Identify which cell holds the provided text, then report its (x, y) central coordinate. 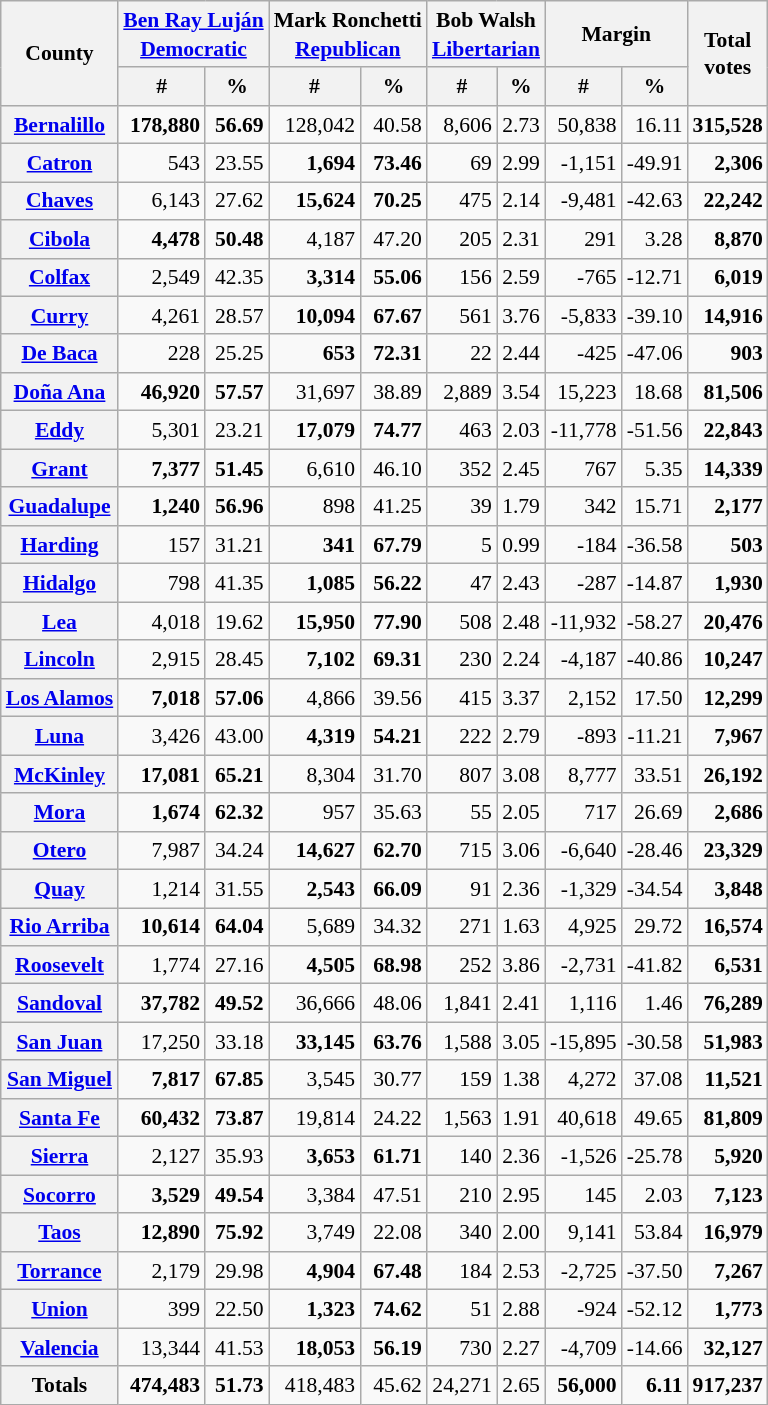
12,890 (162, 1233)
4,866 (314, 698)
36,666 (314, 1003)
McKinley (60, 774)
561 (462, 316)
67.85 (237, 1080)
Bob WalshLibertarian (486, 34)
-47.06 (655, 354)
-42.63 (655, 201)
Taos (60, 1233)
Mark RonchettiRepublican (348, 34)
-39.10 (655, 316)
3.86 (521, 965)
65.21 (237, 774)
6,610 (314, 468)
25.25 (237, 354)
2.14 (521, 201)
Socorro (60, 1194)
2.48 (521, 621)
315,528 (728, 125)
8,870 (728, 239)
4,018 (162, 621)
26.69 (655, 812)
57.06 (237, 698)
184 (462, 1271)
-1,526 (584, 1156)
Bernalillo (60, 125)
7,102 (314, 659)
2,549 (162, 277)
Santa Fe (60, 1118)
73.46 (394, 163)
Colfax (60, 277)
74.77 (394, 430)
-425 (584, 354)
Lea (60, 621)
-30.58 (655, 1041)
10,094 (314, 316)
503 (728, 545)
178,880 (162, 125)
1.38 (521, 1080)
4,904 (314, 1271)
418,483 (314, 1385)
7,018 (162, 698)
1,694 (314, 163)
-2,731 (584, 965)
27.16 (237, 965)
2.27 (521, 1347)
463 (462, 430)
340 (462, 1233)
8,304 (314, 774)
2,127 (162, 1156)
16,979 (728, 1233)
San Miguel (60, 1080)
24.22 (394, 1118)
798 (162, 583)
Mora (60, 812)
4,261 (162, 316)
56,000 (584, 1385)
51.45 (237, 468)
128,042 (314, 125)
67.79 (394, 545)
1.79 (521, 507)
31.21 (237, 545)
19,814 (314, 1118)
1.63 (521, 927)
47 (462, 583)
34.32 (394, 927)
715 (462, 850)
16,574 (728, 927)
352 (462, 468)
40.58 (394, 125)
8,777 (584, 774)
73.87 (237, 1118)
957 (314, 812)
41.25 (394, 507)
2.41 (521, 1003)
2.73 (521, 125)
3,314 (314, 277)
205 (462, 239)
-58.27 (655, 621)
Sandoval (60, 1003)
Grant (60, 468)
Totalvotes (728, 53)
62.70 (394, 850)
15,950 (314, 621)
2.95 (521, 1194)
291 (584, 239)
-14.66 (655, 1347)
4,505 (314, 965)
32,127 (728, 1347)
41.53 (237, 1347)
3,384 (314, 1194)
-14.87 (655, 583)
-9,481 (584, 201)
60,432 (162, 1118)
56.22 (394, 583)
22 (462, 354)
159 (462, 1080)
30.77 (394, 1080)
-11,932 (584, 621)
-37.50 (655, 1271)
341 (314, 545)
13,344 (162, 1347)
1,323 (314, 1309)
16.11 (655, 125)
-52.12 (655, 1309)
26,192 (728, 774)
74.62 (394, 1309)
County (60, 53)
12,299 (728, 698)
230 (462, 659)
91 (462, 889)
5 (462, 545)
1,930 (728, 583)
-11.21 (655, 736)
4,925 (584, 927)
717 (584, 812)
228 (162, 354)
7,377 (162, 468)
22.50 (237, 1309)
-1,329 (584, 889)
Quay (60, 889)
2.79 (521, 736)
48.06 (394, 1003)
1,773 (728, 1309)
29.72 (655, 927)
Lincoln (60, 659)
61.71 (394, 1156)
5.35 (655, 468)
64.04 (237, 927)
3.08 (521, 774)
3,426 (162, 736)
39.56 (394, 698)
2.44 (521, 354)
767 (584, 468)
31,697 (314, 392)
38.89 (394, 392)
66.09 (394, 889)
5,689 (314, 927)
68.98 (394, 965)
-4,709 (584, 1347)
San Juan (60, 1041)
2.45 (521, 468)
-36.58 (655, 545)
2.65 (521, 1385)
7,267 (728, 1271)
898 (314, 507)
11,521 (728, 1080)
Guadalupe (60, 507)
37.08 (655, 1080)
1,240 (162, 507)
69.31 (394, 659)
37,782 (162, 1003)
917,237 (728, 1385)
46.10 (394, 468)
1,588 (462, 1041)
-924 (584, 1309)
39 (462, 507)
4,319 (314, 736)
2.59 (521, 277)
2.05 (521, 812)
342 (584, 507)
55 (462, 812)
2,177 (728, 507)
2,889 (462, 392)
1.91 (521, 1118)
23,329 (728, 850)
14,916 (728, 316)
Rio Arriba (60, 927)
2,306 (728, 163)
15,624 (314, 201)
Roosevelt (60, 965)
210 (462, 1194)
Luna (60, 736)
33.18 (237, 1041)
3,749 (314, 1233)
34.24 (237, 850)
-25.78 (655, 1156)
56.96 (237, 507)
Margin (616, 34)
2.99 (521, 163)
27.62 (237, 201)
33,145 (314, 1041)
17,081 (162, 774)
46,920 (162, 392)
3,529 (162, 1194)
62.32 (237, 812)
399 (162, 1309)
56.69 (237, 125)
271 (462, 927)
-34.54 (655, 889)
1,214 (162, 889)
51 (462, 1309)
47.51 (394, 1194)
4,478 (162, 239)
5,920 (728, 1156)
0.99 (521, 545)
145 (584, 1194)
2,179 (162, 1271)
2,915 (162, 659)
41.35 (237, 583)
3,653 (314, 1156)
2.31 (521, 239)
-4,187 (584, 659)
Otero (60, 850)
77.90 (394, 621)
-12.71 (655, 277)
3.54 (521, 392)
4,272 (584, 1080)
3,848 (728, 889)
157 (162, 545)
45.62 (394, 1385)
49.65 (655, 1118)
9,141 (584, 1233)
5,301 (162, 430)
1.46 (655, 1003)
2.43 (521, 583)
55.06 (394, 277)
Hidalgo (60, 583)
20,476 (728, 621)
-893 (584, 736)
-51.56 (655, 430)
730 (462, 1347)
-28.46 (655, 850)
23.55 (237, 163)
81,506 (728, 392)
49.52 (237, 1003)
7,123 (728, 1194)
2.53 (521, 1271)
Torrance (60, 1271)
22,843 (728, 430)
903 (728, 354)
23.21 (237, 430)
3.37 (521, 698)
18.68 (655, 392)
6.11 (655, 1385)
10,614 (162, 927)
35.93 (237, 1156)
2.88 (521, 1309)
3.05 (521, 1041)
3.06 (521, 850)
33.51 (655, 774)
415 (462, 698)
156 (462, 277)
Valencia (60, 1347)
1,674 (162, 812)
6,143 (162, 201)
81,809 (728, 1118)
1,563 (462, 1118)
54.21 (394, 736)
-1,151 (584, 163)
-15,895 (584, 1041)
75.92 (237, 1233)
2,543 (314, 889)
4,187 (314, 239)
51.73 (237, 1385)
1,085 (314, 583)
Harding (60, 545)
31.55 (237, 889)
543 (162, 163)
67.48 (394, 1271)
18,053 (314, 1347)
24,271 (462, 1385)
-5,833 (584, 316)
6,019 (728, 277)
6,531 (728, 965)
10,247 (728, 659)
Curry (60, 316)
50.48 (237, 239)
28.57 (237, 316)
7,817 (162, 1080)
Cibola (60, 239)
De Baca (60, 354)
49.54 (237, 1194)
2,686 (728, 812)
17,079 (314, 430)
474,483 (162, 1385)
2.00 (521, 1233)
29.98 (237, 1271)
Chaves (60, 201)
1,116 (584, 1003)
Union (60, 1309)
3.76 (521, 316)
252 (462, 965)
42.35 (237, 277)
3,545 (314, 1080)
17.50 (655, 698)
7,967 (728, 736)
807 (462, 774)
653 (314, 354)
1,774 (162, 965)
22,242 (728, 201)
53.84 (655, 1233)
-40.86 (655, 659)
50,838 (584, 125)
140 (462, 1156)
Eddy (60, 430)
-41.82 (655, 965)
Sierra (60, 1156)
3.28 (655, 239)
2.24 (521, 659)
-2,725 (584, 1271)
222 (462, 736)
22.08 (394, 1233)
7,987 (162, 850)
47.20 (394, 239)
15,223 (584, 392)
-184 (584, 545)
51,983 (728, 1041)
-49.91 (655, 163)
76,289 (728, 1003)
43.00 (237, 736)
17,250 (162, 1041)
-11,778 (584, 430)
28.45 (237, 659)
15.71 (655, 507)
475 (462, 201)
57.57 (237, 392)
-765 (584, 277)
35.63 (394, 812)
31.70 (394, 774)
14,339 (728, 468)
Catron (60, 163)
8,606 (462, 125)
Ben Ray LujánDemocratic (193, 34)
508 (462, 621)
14,627 (314, 850)
40,618 (584, 1118)
-287 (584, 583)
63.76 (394, 1041)
Doña Ana (60, 392)
Totals (60, 1385)
67.67 (394, 316)
2,152 (584, 698)
56.19 (394, 1347)
72.31 (394, 354)
-6,640 (584, 850)
19.62 (237, 621)
1,841 (462, 1003)
Los Alamos (60, 698)
70.25 (394, 201)
69 (462, 163)
